Search for the cell housing the specified text and yield its [X, Y] center coordinate. 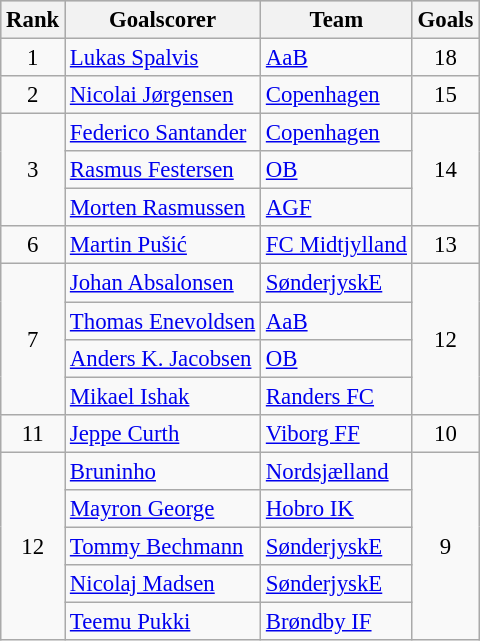
Federico Santander [163, 133]
AGF [337, 208]
Martin Pušić [163, 245]
Nicolaj Madsen [163, 584]
6 [33, 245]
1 [33, 58]
3 [33, 170]
Mikael Ishak [163, 396]
Viborg FF [337, 433]
Randers FC [337, 396]
Teemu Pukki [163, 621]
FC Midtjylland [337, 245]
15 [445, 95]
Thomas Enevoldsen [163, 321]
Bruninho [163, 471]
Brøndby IF [337, 621]
Nicolai Jørgensen [163, 95]
Rank [33, 20]
9 [445, 546]
Goalscorer [163, 20]
Rasmus Festersen [163, 170]
Hobro IK [337, 509]
Johan Absalonsen [163, 283]
Jeppe Curth [163, 433]
2 [33, 95]
14 [445, 170]
Morten Rasmussen [163, 208]
11 [33, 433]
Anders K. Jacobsen [163, 358]
13 [445, 245]
Team [337, 20]
18 [445, 58]
Lukas Spalvis [163, 58]
10 [445, 433]
Nordsjælland [337, 471]
Goals [445, 20]
Mayron George [163, 509]
Tommy Bechmann [163, 546]
7 [33, 339]
